Locate the cell with the specified text and output its [X, Y] center coordinate. 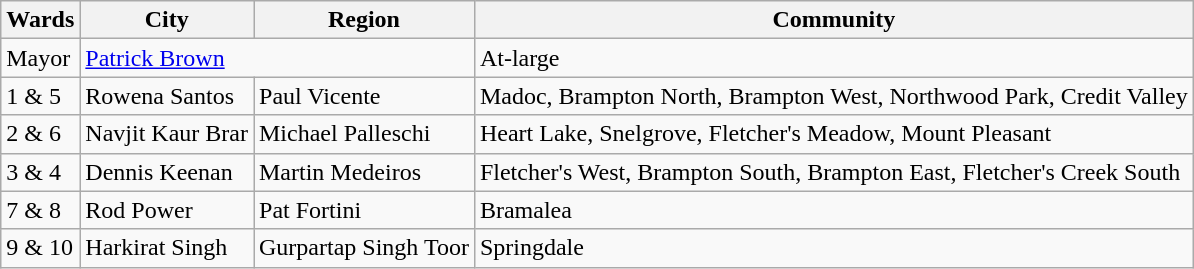
Rowena Santos [167, 96]
Michael Palleschi [364, 134]
Wards [40, 20]
Region [364, 20]
Madoc, Brampton North, Brampton West, Northwood Park, Credit Valley [834, 96]
Pat Fortini [364, 210]
Dennis Keenan [167, 172]
Harkirat Singh [167, 248]
Community [834, 20]
At-large [834, 58]
Patrick Brown [278, 58]
Martin Medeiros [364, 172]
Fletcher's West, Brampton South, Brampton East, Fletcher's Creek South [834, 172]
3 & 4 [40, 172]
Springdale [834, 248]
Heart Lake, Snelgrove, Fletcher's Meadow, Mount Pleasant [834, 134]
7 & 8 [40, 210]
Gurpartap Singh Toor [364, 248]
Bramalea [834, 210]
Rod Power [167, 210]
Paul Vicente [364, 96]
9 & 10 [40, 248]
Mayor [40, 58]
2 & 6 [40, 134]
1 & 5 [40, 96]
Navjit Kaur Brar [167, 134]
City [167, 20]
